Identify which cell holds the provided text, then report its (X, Y) central coordinate. 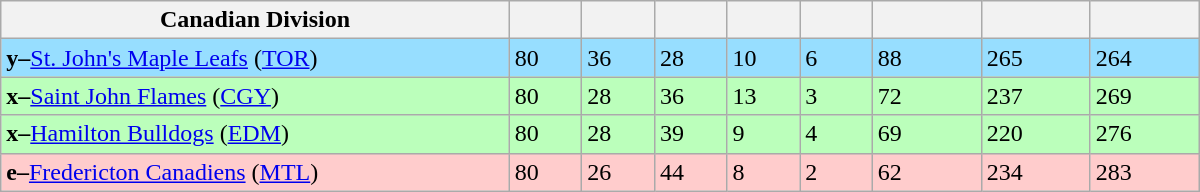
y–St. John's Maple Leafs (TOR) (255, 58)
237 (1036, 96)
9 (764, 134)
234 (1036, 172)
6 (836, 58)
2 (836, 172)
44 (690, 172)
69 (926, 134)
72 (926, 96)
62 (926, 172)
283 (1144, 172)
264 (1144, 58)
4 (836, 134)
e–Fredericton Canadiens (MTL) (255, 172)
88 (926, 58)
x–Saint John Flames (CGY) (255, 96)
269 (1144, 96)
Canadian Division (255, 20)
276 (1144, 134)
26 (618, 172)
39 (690, 134)
265 (1036, 58)
10 (764, 58)
13 (764, 96)
8 (764, 172)
220 (1036, 134)
x–Hamilton Bulldogs (EDM) (255, 134)
3 (836, 96)
